Provide the (X, Y) coordinate of the cell's center where the given text is located.  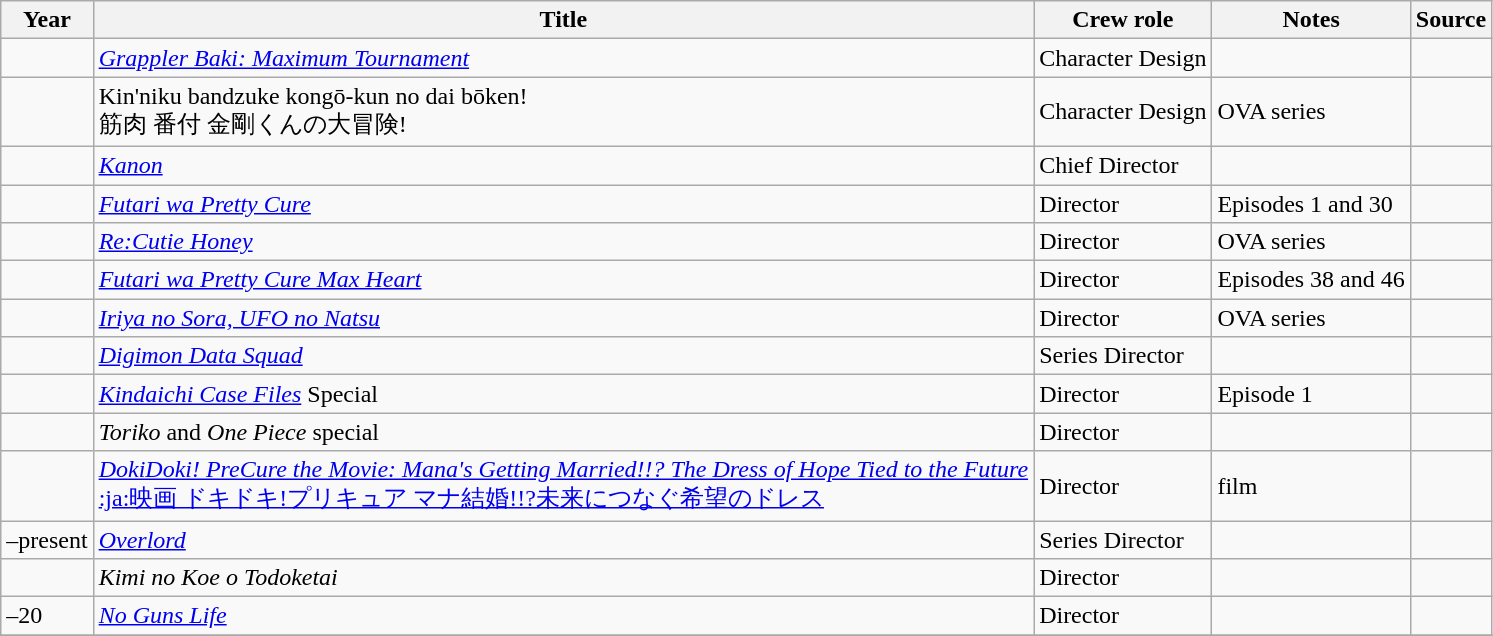
Episodes 38 and 46 (1311, 280)
Title (563, 20)
Episodes 1 and 30 (1311, 203)
Digimon Data Squad (563, 356)
Notes (1311, 20)
Chief Director (1123, 165)
Kindaichi Case Files Special (563, 394)
Crew role (1123, 20)
Kin'niku bandzuke kongō-kun no dai bōken!筋肉 番付 金剛くんの大冒険! (563, 112)
DokiDoki! PreCure the Movie: Mana's Getting Married!!? The Dress of Hope Tied to the Future:ja:映画 ドキドキ!プリキュア マナ結婚!!?未来につなぐ希望のドレス (563, 486)
Toriko and One Piece special (563, 432)
Overlord (563, 539)
Kanon (563, 165)
Episode 1 (1311, 394)
Grappler Baki: Maximum Tournament (563, 58)
Futari wa Pretty Cure (563, 203)
Year (47, 20)
film (1311, 486)
Re:Cutie Honey (563, 242)
No Guns Life (563, 616)
–present (47, 539)
Futari wa Pretty Cure Max Heart (563, 280)
Kimi no Koe o Todoketai (563, 578)
–20 (47, 616)
Source (1450, 20)
Iriya no Sora, UFO no Natsu (563, 318)
